Capture the cell that displays the provided text and extract its (X, Y) central coordinate. 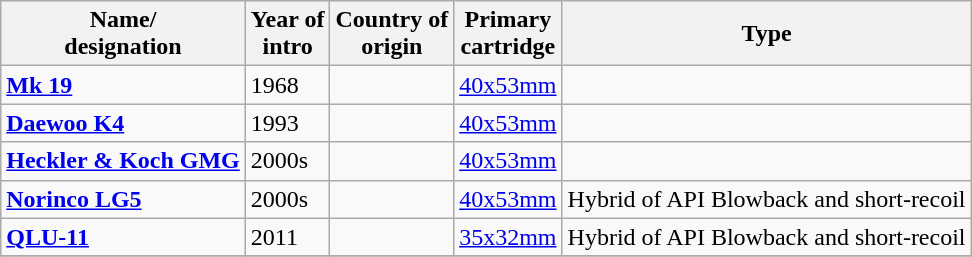
1968 (288, 85)
1993 (288, 123)
QLU-11 (124, 237)
Daewoo K4 (124, 123)
2011 (288, 237)
Mk 19 (124, 85)
Heckler & Koch GMG (124, 161)
Primarycartridge (508, 34)
Name/designation (124, 34)
35x32mm (508, 237)
Year ofintro (288, 34)
Type (766, 34)
Country oforigin (392, 34)
Norinco LG5 (124, 199)
